For the text-containing cell, return its midpoint in (x, y) coordinate format. 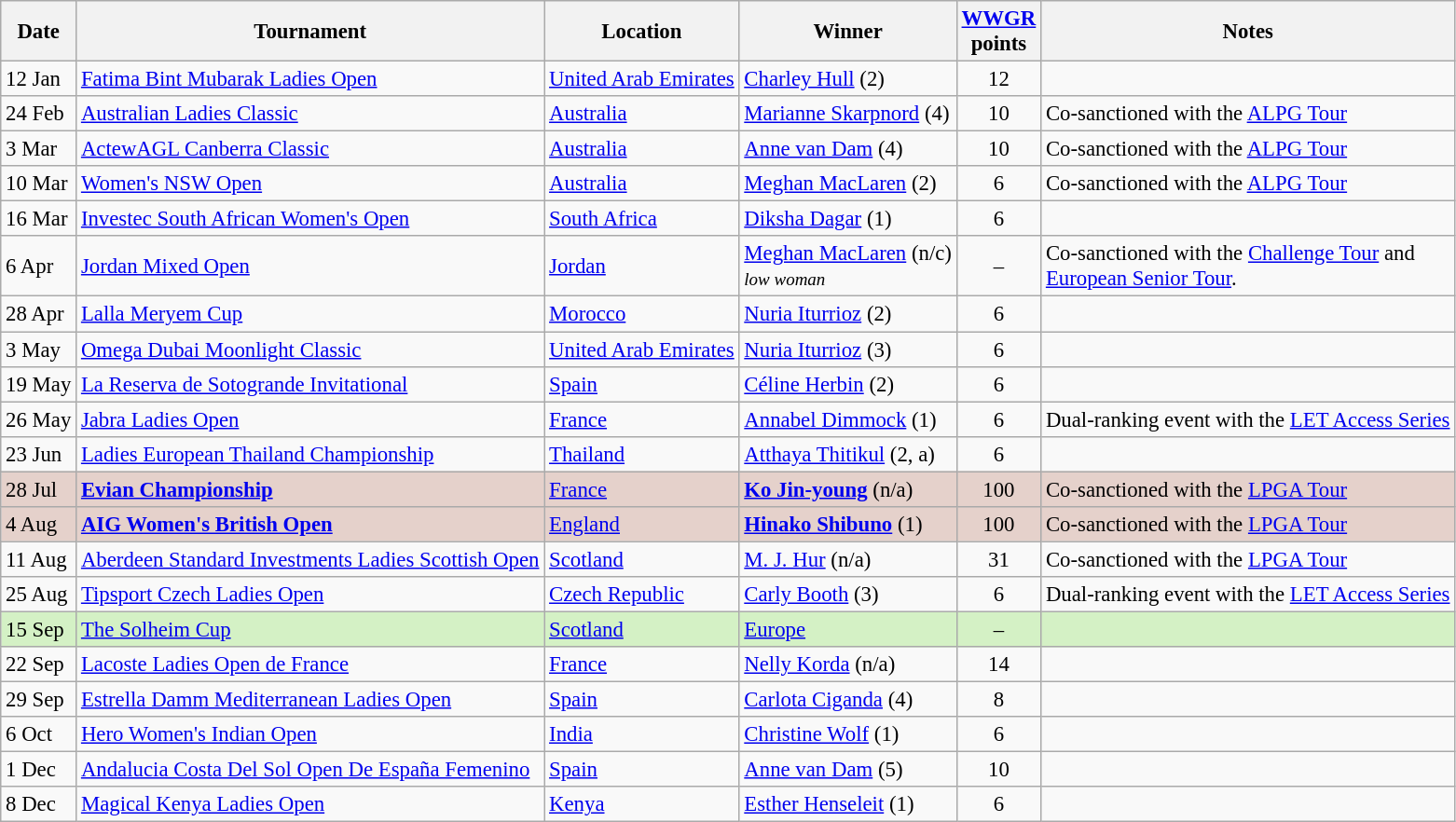
Women's NSW Open (310, 184)
Carly Booth (3) (848, 595)
Thailand (641, 454)
WWGRpoints (998, 32)
Anne van Dam (5) (848, 770)
Lacoste Ladies Open de France (310, 664)
Ko Jin-young (n/a) (848, 489)
Anne van Dam (4) (848, 149)
Esther Henseleit (1) (848, 804)
Ladies European Thailand Championship (310, 454)
Morocco (641, 314)
14 (998, 664)
Investec South African Women's Open (310, 219)
Tournament (310, 32)
3 May (39, 349)
Location (641, 32)
16 Mar (39, 219)
Australian Ladies Classic (310, 114)
25 Aug (39, 595)
Céline Herbin (2) (848, 384)
Meghan MacLaren (n/c) low woman (848, 267)
26 May (39, 419)
Jordan Mixed Open (310, 267)
La Reserva de Sotogrande Invitational (310, 384)
19 May (39, 384)
Estrella Damm Mediterranean Ladies Open (310, 700)
Czech Republic (641, 595)
1 Dec (39, 770)
Hero Women's Indian Open (310, 734)
22 Sep (39, 664)
AIG Women's British Open (310, 525)
Hinako Shibuno (1) (848, 525)
England (641, 525)
15 Sep (39, 629)
12 (998, 79)
Winner (848, 32)
Nuria Iturrioz (2) (848, 314)
31 (998, 559)
Aberdeen Standard Investments Ladies Scottish Open (310, 559)
M. J. Hur (n/a) (848, 559)
The Solheim Cup (310, 629)
Carlota Ciganda (4) (848, 700)
4 Aug (39, 525)
6 Apr (39, 267)
Meghan MacLaren (2) (848, 184)
28 Apr (39, 314)
Fatima Bint Mubarak Ladies Open (310, 79)
Date (39, 32)
Magical Kenya Ladies Open (310, 804)
Co-sanctioned with the Challenge Tour andEuropean Senior Tour. (1248, 267)
8 Dec (39, 804)
Lalla Meryem Cup (310, 314)
Christine Wolf (1) (848, 734)
Marianne Skarpnord (4) (848, 114)
23 Jun (39, 454)
India (641, 734)
28 Jul (39, 489)
11 Aug (39, 559)
29 Sep (39, 700)
Notes (1248, 32)
Nelly Korda (n/a) (848, 664)
12 Jan (39, 79)
Kenya (641, 804)
Europe (848, 629)
Charley Hull (2) (848, 79)
Annabel Dimmock (1) (848, 419)
Jordan (641, 267)
Tipsport Czech Ladies Open (310, 595)
3 Mar (39, 149)
24 Feb (39, 114)
Nuria Iturrioz (3) (848, 349)
Evian Championship (310, 489)
Jabra Ladies Open (310, 419)
6 Oct (39, 734)
Andalucia Costa Del Sol Open De España Femenino (310, 770)
Atthaya Thitikul (2, a) (848, 454)
10 Mar (39, 184)
Diksha Dagar (1) (848, 219)
South Africa (641, 219)
8 (998, 700)
ActewAGL Canberra Classic (310, 149)
Omega Dubai Moonlight Classic (310, 349)
